Find where the given text appears and provide that cell's center as [X, Y] coordinate. 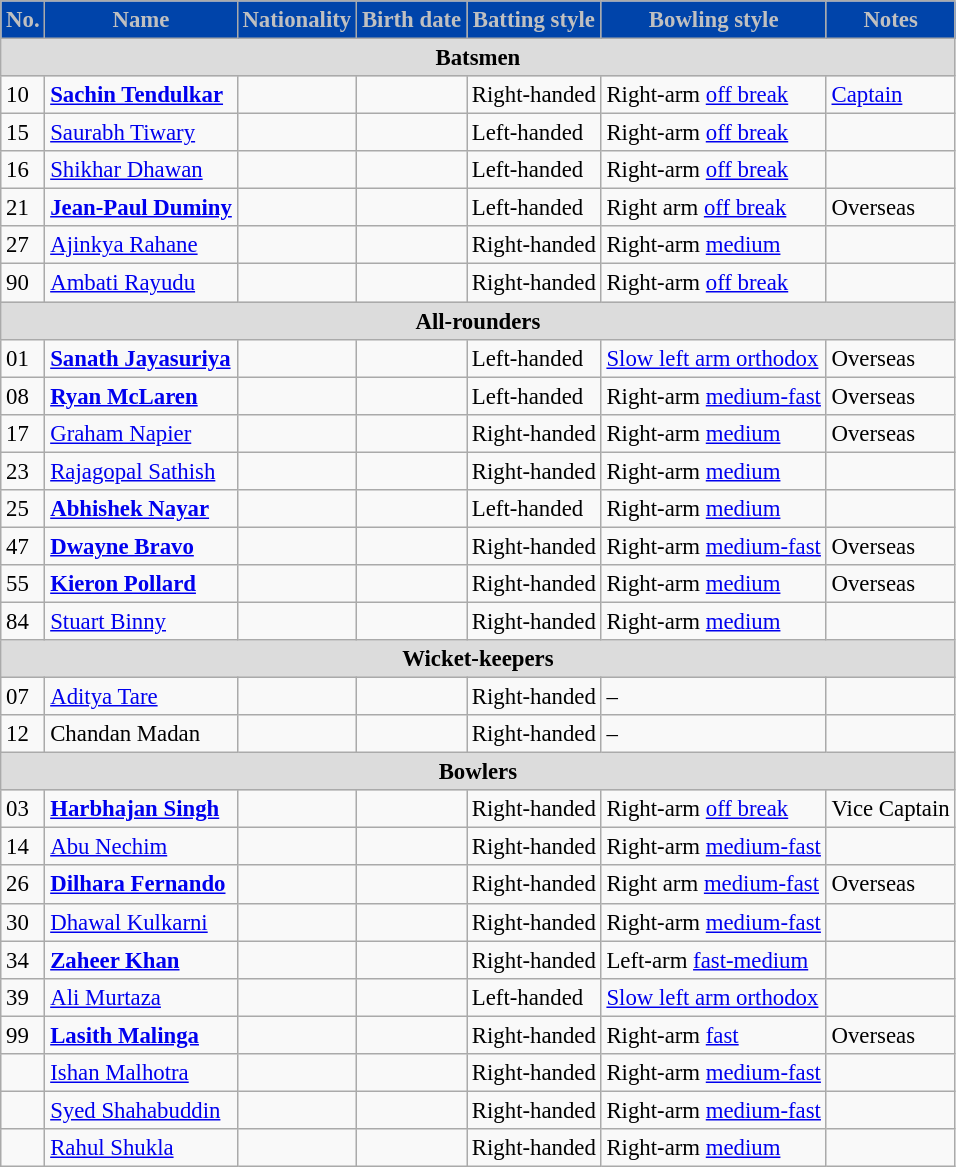
Rahul Shukla [141, 1148]
Sachin Tendulkar [141, 95]
Right arm medium-fast [714, 885]
Left-arm fast-medium [714, 960]
90 [23, 283]
15 [23, 133]
Birth date [412, 20]
Stuart Binny [141, 621]
Ishan Malhotra [141, 1073]
16 [23, 170]
27 [23, 245]
Ajinkya Rahane [141, 245]
Ryan McLaren [141, 396]
Ali Murtaza [141, 997]
30 [23, 922]
Zaheer Khan [141, 960]
Right-arm fast [714, 1035]
Lasith Malinga [141, 1035]
10 [23, 95]
Syed Shahabuddin [141, 1110]
No. [23, 20]
Wicket-keepers [478, 659]
Ambati Rayudu [141, 283]
All-rounders [478, 321]
Name [141, 20]
Batsmen [478, 58]
Notes [890, 20]
Shikhar Dhawan [141, 170]
17 [23, 433]
Vice Captain [890, 809]
26 [23, 885]
Captain [890, 95]
Dwayne Bravo [141, 546]
Chandan Madan [141, 734]
Saurabh Tiwary [141, 133]
Abhishek Nayar [141, 509]
Jean-Paul Duminy [141, 208]
99 [23, 1035]
Harbhajan Singh [141, 809]
Kieron Pollard [141, 584]
Sanath Jayasuriya [141, 358]
07 [23, 697]
08 [23, 396]
55 [23, 584]
Dilhara Fernando [141, 885]
25 [23, 509]
03 [23, 809]
47 [23, 546]
84 [23, 621]
21 [23, 208]
Abu Nechim [141, 847]
Bowlers [478, 772]
Graham Napier [141, 433]
Bowling style [714, 20]
Rajagopal Sathish [141, 471]
39 [23, 997]
Aditya Tare [141, 697]
34 [23, 960]
Nationality [296, 20]
Dhawal Kulkarni [141, 922]
Right arm off break [714, 208]
14 [23, 847]
Batting style [534, 20]
01 [23, 358]
23 [23, 471]
12 [23, 734]
